Identify which cell holds the provided text, then report its (x, y) central coordinate. 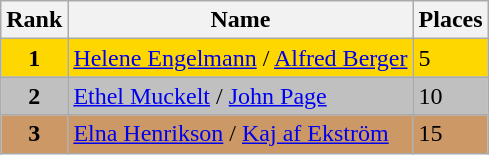
Helene Engelmann / Alfred Berger (240, 58)
Rank (34, 20)
10 (450, 96)
Name (240, 20)
2 (34, 96)
5 (450, 58)
15 (450, 134)
Ethel Muckelt / John Page (240, 96)
Elna Henrikson / Kaj af Ekström (240, 134)
3 (34, 134)
1 (34, 58)
Places (450, 20)
